Identify which cell holds the provided text, then report its [X, Y] central coordinate. 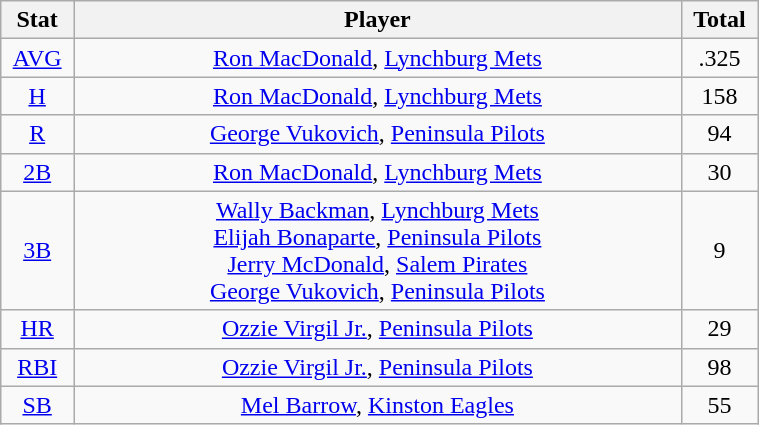
29 [719, 329]
Player [378, 20]
158 [719, 96]
George Vukovich, Peninsula Pilots [378, 134]
55 [719, 405]
3B [38, 250]
98 [719, 367]
HR [38, 329]
2B [38, 172]
R [38, 134]
SB [38, 405]
RBI [38, 367]
Mel Barrow, Kinston Eagles [378, 405]
Wally Backman, Lynchburg Mets Elijah Bonaparte, Peninsula Pilots Jerry McDonald, Salem Pirates George Vukovich, Peninsula Pilots [378, 250]
30 [719, 172]
Stat [38, 20]
H [38, 96]
94 [719, 134]
AVG [38, 58]
9 [719, 250]
Total [719, 20]
.325 [719, 58]
